Locate the cell with the specified text and output its (X, Y) center coordinate. 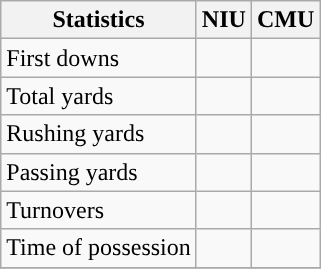
Total yards (99, 96)
Statistics (99, 20)
CMU (285, 20)
Passing yards (99, 172)
Rushing yards (99, 134)
NIU (224, 20)
Time of possession (99, 248)
First downs (99, 58)
Turnovers (99, 210)
